Return [x, y] of the center of cell containing provided text 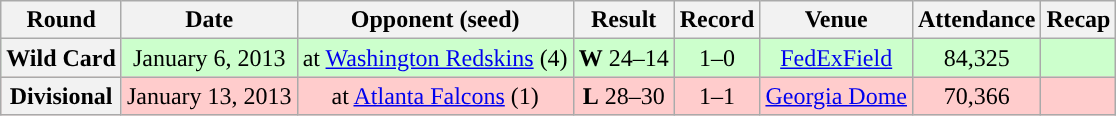
70,366 [976, 96]
at Atlanta Falcons (1) [435, 96]
Round [62, 20]
Venue [836, 20]
Date [209, 20]
Georgia Dome [836, 96]
January 6, 2013 [209, 58]
at Washington Redskins (4) [435, 58]
Divisional [62, 96]
W 24–14 [624, 58]
Result [624, 20]
Record [717, 20]
1–0 [717, 58]
January 13, 2013 [209, 96]
Wild Card [62, 58]
Recap [1078, 20]
Opponent (seed) [435, 20]
L 28–30 [624, 96]
Attendance [976, 20]
1–1 [717, 96]
84,325 [976, 58]
FedExField [836, 58]
